Detect which cell encompasses the target text, then output its [X, Y] center coordinate. 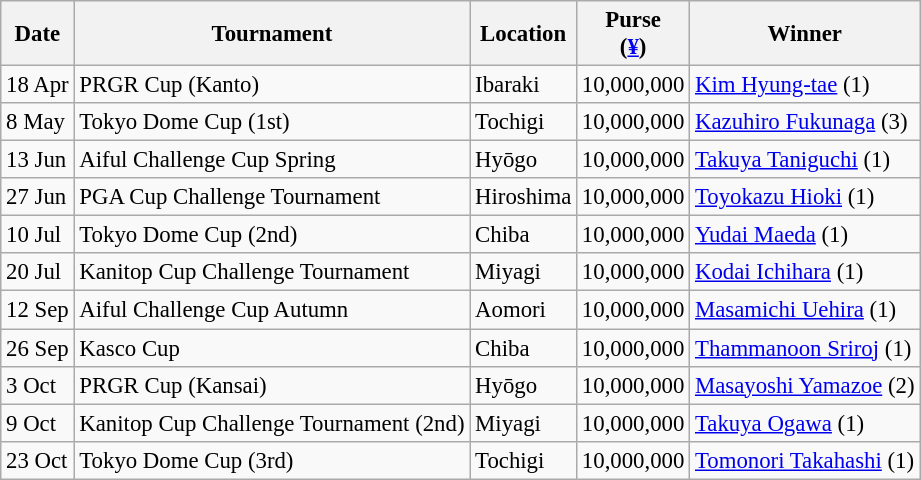
13 Jun [38, 160]
Kanitop Cup Challenge Tournament (2nd) [272, 423]
Kanitop Cup Challenge Tournament [272, 273]
Kazuhiro Fukunaga (3) [805, 122]
23 Oct [38, 460]
Thammanoon Sriroj (1) [805, 348]
Aomori [524, 310]
18 Apr [38, 85]
Tournament [272, 34]
Masamichi Uehira (1) [805, 310]
Purse(¥) [634, 34]
Kodai Ichihara (1) [805, 273]
Winner [805, 34]
Aiful Challenge Cup Autumn [272, 310]
PRGR Cup (Kansai) [272, 385]
9 Oct [38, 423]
PRGR Cup (Kanto) [272, 85]
12 Sep [38, 310]
Date [38, 34]
Ibaraki [524, 85]
20 Jul [38, 273]
Masayoshi Yamazoe (2) [805, 385]
Tokyo Dome Cup (1st) [272, 122]
Tomonori Takahashi (1) [805, 460]
Yudai Maeda (1) [805, 235]
27 Jun [38, 197]
Tokyo Dome Cup (3rd) [272, 460]
8 May [38, 122]
Takuya Taniguchi (1) [805, 160]
Kasco Cup [272, 348]
PGA Cup Challenge Tournament [272, 197]
Location [524, 34]
Takuya Ogawa (1) [805, 423]
26 Sep [38, 348]
Toyokazu Hioki (1) [805, 197]
Kim Hyung-tae (1) [805, 85]
3 Oct [38, 385]
Tokyo Dome Cup (2nd) [272, 235]
10 Jul [38, 235]
Aiful Challenge Cup Spring [272, 160]
Hiroshima [524, 197]
